Return [x, y] of the center of cell containing provided text 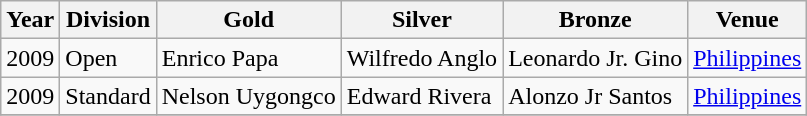
Wilfredo Anglo [422, 58]
Alonzo Jr Santos [596, 96]
Silver [422, 20]
Year [30, 20]
Leonardo Jr. Gino [596, 58]
Gold [248, 20]
Venue [748, 20]
Nelson Uygongco [248, 96]
Enrico Papa [248, 58]
Bronze [596, 20]
Edward Rivera [422, 96]
Division [108, 20]
Standard [108, 96]
Open [108, 58]
